Identify which cell holds the provided text, then report its [x, y] central coordinate. 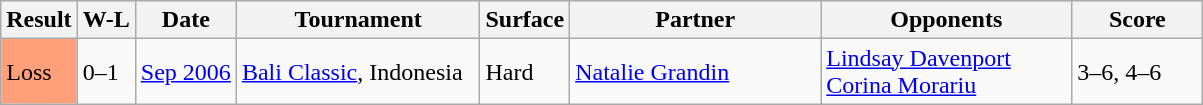
Opponents [946, 20]
Natalie Grandin [696, 72]
Hard [525, 72]
0–1 [106, 72]
Date [186, 20]
Sep 2006 [186, 72]
W-L [106, 20]
3–6, 4–6 [1138, 72]
Loss [39, 72]
Partner [696, 20]
Lindsay Davenport Corina Morariu [946, 72]
Bali Classic, Indonesia [358, 72]
Tournament [358, 20]
Score [1138, 20]
Result [39, 20]
Surface [525, 20]
